Find where the given text appears and provide that cell's center as (x, y) coordinate. 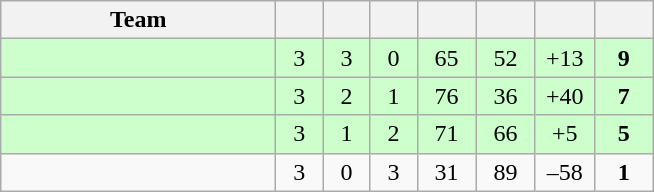
89 (506, 172)
52 (506, 58)
65 (446, 58)
5 (624, 134)
+13 (564, 58)
9 (624, 58)
71 (446, 134)
+5 (564, 134)
Team (138, 20)
+40 (564, 96)
31 (446, 172)
7 (624, 96)
66 (506, 134)
–58 (564, 172)
36 (506, 96)
76 (446, 96)
